Determine the [x, y] coordinate at the center of the cell enclosing the given text.  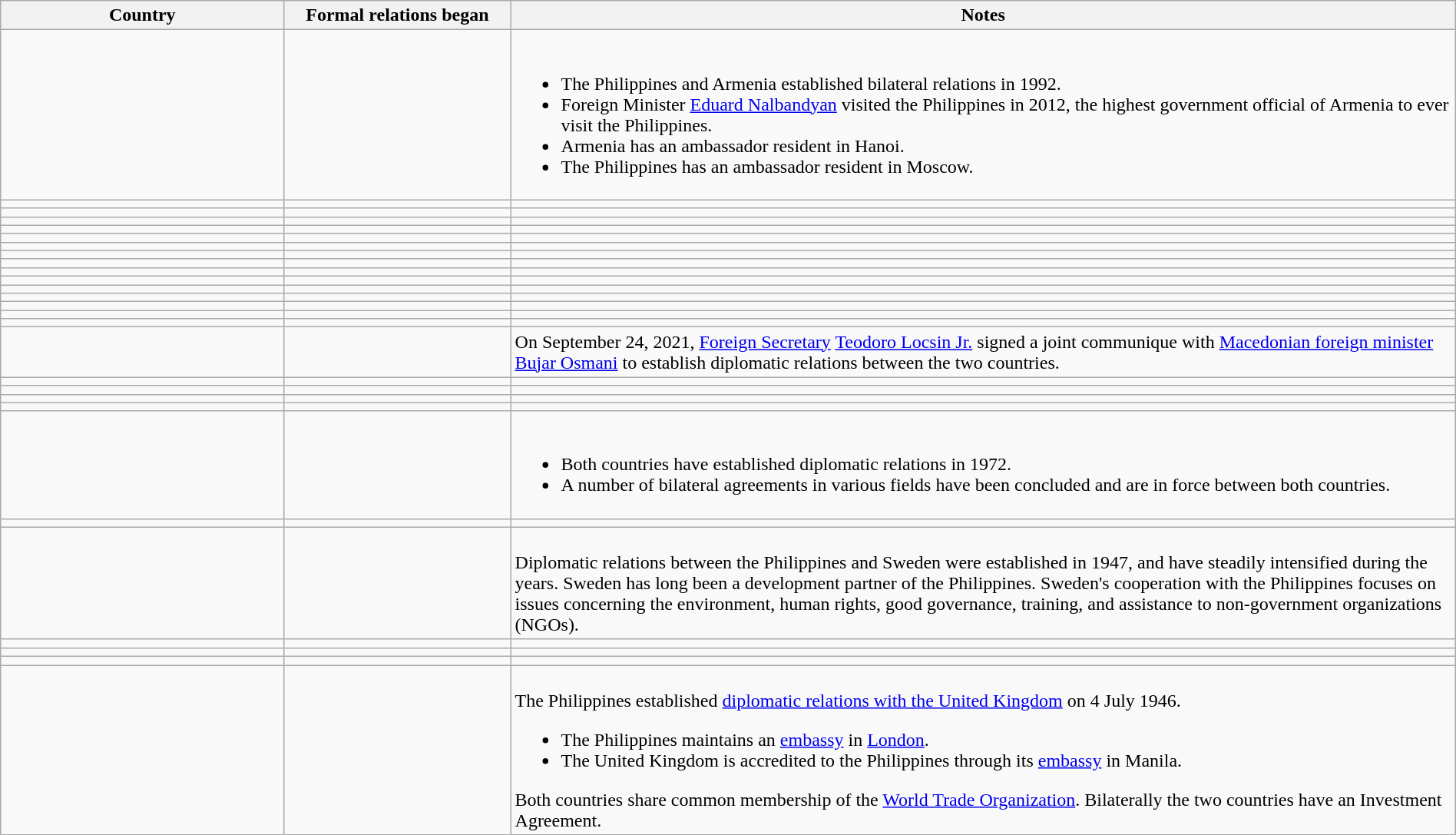
Formal relations began [398, 15]
Country [143, 15]
Notes [983, 15]
